Locate the cell with the specified text and output its [x, y] center coordinate. 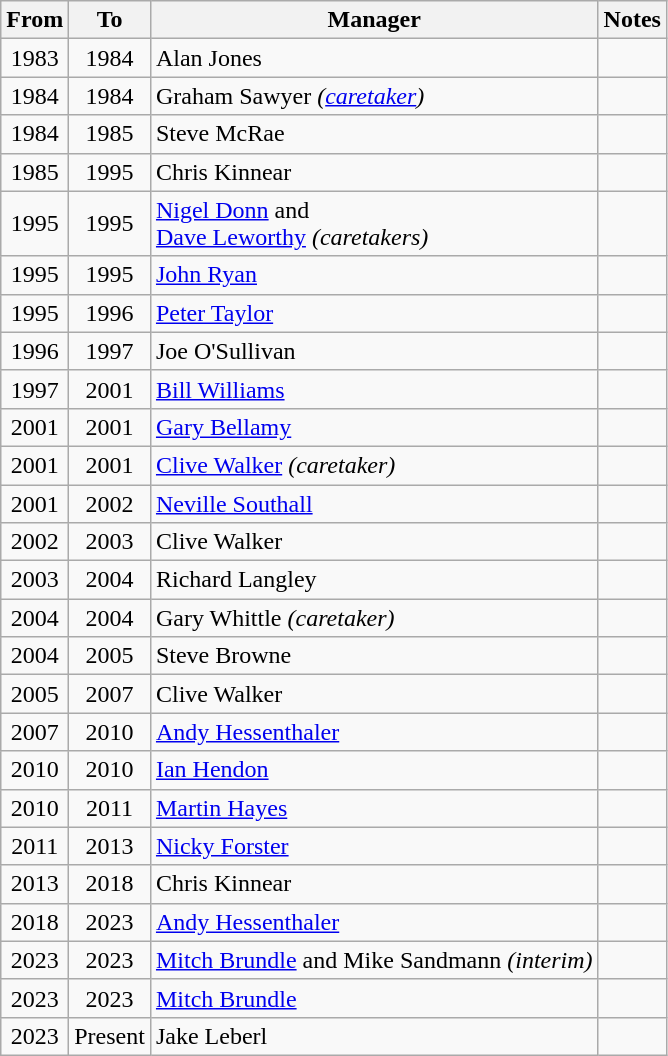
Present [110, 1036]
Gary Bellamy [374, 427]
Joe O'Sullivan [374, 351]
Graham Sawyer (caretaker) [374, 96]
Martin Hayes [374, 808]
Neville Southall [374, 503]
Mitch Brundle and Mike Sandmann (interim) [374, 960]
To [110, 20]
Jake Leberl [374, 1036]
Bill Williams [374, 389]
Peter Taylor [374, 313]
Steve McRae [374, 134]
Steve Browne [374, 656]
Gary Whittle (caretaker) [374, 618]
1983 [35, 58]
Richard Langley [374, 580]
Notes [632, 20]
Alan Jones [374, 58]
Mitch Brundle [374, 998]
Clive Walker (caretaker) [374, 465]
Ian Hendon [374, 770]
From [35, 20]
Manager [374, 20]
John Ryan [374, 275]
Nigel Donn andDave Leworthy (caretakers) [374, 224]
Nicky Forster [374, 846]
